Capture the cell that displays the provided text and extract its (x, y) central coordinate. 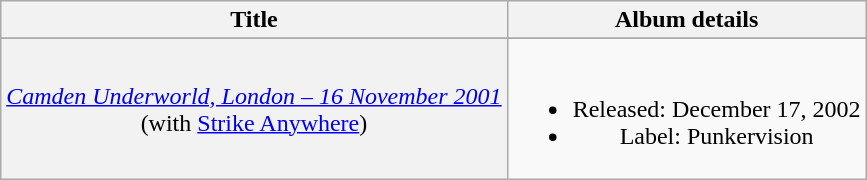
Album details (686, 20)
Released: December 17, 2002Label: Punkervision (686, 109)
Title (254, 20)
Camden Underworld, London – 16 November 2001(with Strike Anywhere) (254, 109)
